From the cell containing the given text, extract its center point as (x, y) coordinate. 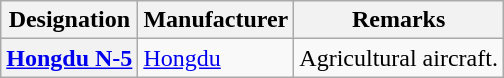
Designation (70, 20)
Hongdu (216, 58)
Manufacturer (216, 20)
Hongdu N-5 (70, 58)
Remarks (399, 20)
Agricultural aircraft. (399, 58)
